Provide the [X, Y] coordinate of the cell's center where the given text is located.  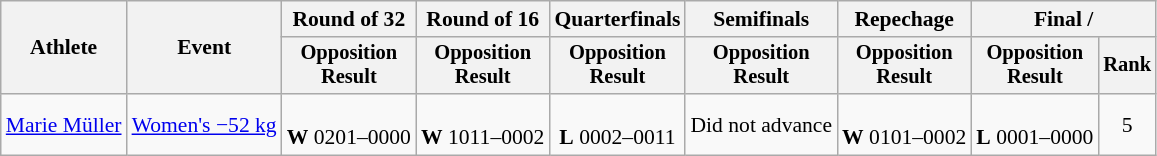
L 0002–0011 [617, 124]
Athlete [64, 48]
Repechage [904, 19]
Rank [1127, 66]
5 [1127, 124]
Quarterfinals [617, 19]
L 0001–0000 [1034, 124]
Marie Müller [64, 124]
Event [204, 48]
Final / [1064, 19]
W 1011–0002 [482, 124]
Round of 32 [349, 19]
Semifinals [761, 19]
W 0101–0002 [904, 124]
W 0201–0000 [349, 124]
Women's −52 kg [204, 124]
Round of 16 [482, 19]
Did not advance [761, 124]
